For the text-containing cell, return its midpoint in (X, Y) coordinate format. 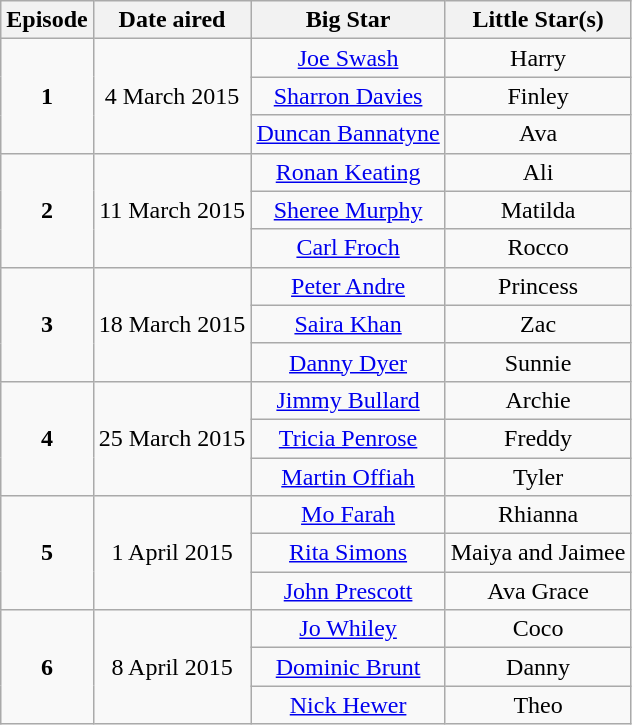
Episode (47, 20)
John Prescott (348, 591)
Mo Farah (348, 515)
Sunnie (538, 362)
Freddy (538, 438)
25 March 2015 (172, 438)
18 March 2015 (172, 324)
Jimmy Bullard (348, 400)
Tyler (538, 477)
Peter Andre (348, 286)
11 March 2015 (172, 210)
Sharron Davies (348, 96)
Maiya and Jaimee (538, 553)
Coco (538, 629)
Rhianna (538, 515)
2 (47, 210)
Harry (538, 58)
Tricia Penrose (348, 438)
Ava Grace (538, 591)
Ali (538, 172)
Joe Swash (348, 58)
4 (47, 438)
Danny Dyer (348, 362)
Princess (538, 286)
Danny (538, 667)
Rocco (538, 248)
Archie (538, 400)
4 March 2015 (172, 96)
Matilda (538, 210)
Sheree Murphy (348, 210)
Carl Froch (348, 248)
Ava (538, 134)
5 (47, 553)
Theo (538, 705)
Dominic Brunt (348, 667)
Duncan Bannatyne (348, 134)
3 (47, 324)
1 April 2015 (172, 553)
Little Star(s) (538, 20)
Date aired (172, 20)
Finley (538, 96)
Ronan Keating (348, 172)
Saira Khan (348, 324)
8 April 2015 (172, 667)
Zac (538, 324)
1 (47, 96)
Rita Simons (348, 553)
Big Star (348, 20)
Nick Hewer (348, 705)
6 (47, 667)
Martin Offiah (348, 477)
Jo Whiley (348, 629)
